Locate the cell with the specified text and output its (X, Y) center coordinate. 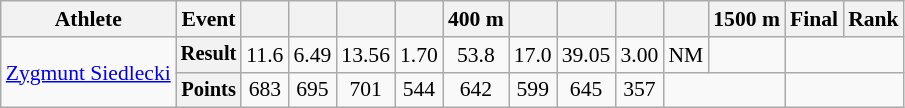
683 (264, 90)
357 (639, 90)
39.05 (586, 55)
17.0 (533, 55)
695 (312, 90)
3.00 (639, 55)
53.8 (476, 55)
Result (209, 55)
Event (209, 19)
Rank (874, 19)
599 (533, 90)
645 (586, 90)
11.6 (264, 55)
6.49 (312, 55)
Zygmunt Siedlecki (88, 72)
Final (814, 19)
544 (419, 90)
Athlete (88, 19)
NM (686, 55)
1500 m (746, 19)
701 (366, 90)
1.70 (419, 55)
13.56 (366, 55)
400 m (476, 19)
642 (476, 90)
Points (209, 90)
